Return (X, Y) of the center of cell containing provided text 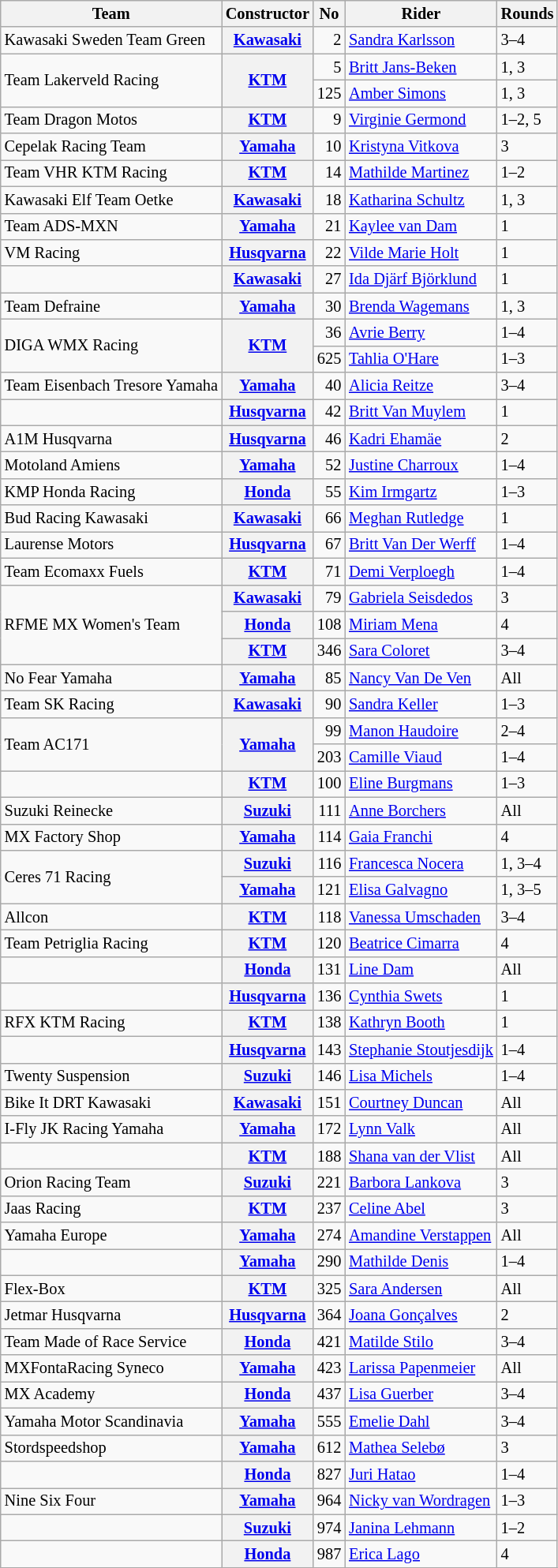
MXFontaRacing Syneco (111, 1368)
Britt Van Muylem (421, 412)
Kristyna Vitkova (421, 147)
21 (329, 226)
Francesca Nocera (421, 863)
964 (329, 1501)
555 (329, 1421)
22 (329, 253)
Rounds (527, 13)
Team Made of Race Service (111, 1342)
Team AC171 (111, 743)
437 (329, 1394)
Laurense Motors (111, 544)
Rider (421, 13)
Mathea Selebø (421, 1448)
143 (329, 1050)
Lisa Guerber (421, 1394)
Cepelak Racing Team (111, 147)
30 (329, 306)
Emelie Dahl (421, 1421)
MX Factory Shop (111, 837)
Meghan Rutledge (421, 518)
Avrie Berry (421, 332)
36 (329, 332)
Lynn Valk (421, 1129)
Joana Gonçalves (421, 1315)
52 (329, 465)
421 (329, 1342)
Vanessa Umschaden (421, 917)
1, 3–5 (527, 890)
100 (329, 784)
Justine Charroux (421, 465)
Orion Racing Team (111, 1182)
66 (329, 518)
Stordspeedshop (111, 1448)
10 (329, 147)
MX Academy (111, 1394)
625 (329, 359)
Kawasaki Sweden Team Green (111, 40)
131 (329, 970)
Kadri Ehamäe (421, 439)
346 (329, 651)
Yamaha Europe (111, 1236)
Lisa Michels (421, 1076)
116 (329, 863)
Team (111, 13)
Celine Abel (421, 1209)
Yamaha Motor Scandinavia (111, 1421)
Shana van der Vlist (421, 1156)
I-Fly JK Racing Yamaha (111, 1129)
Team VHR KTM Racing (111, 173)
Katharina Schultz (421, 200)
Bud Racing Kawasaki (111, 518)
Team Lakerveld Racing (111, 80)
5 (329, 67)
Courtney Duncan (421, 1102)
Erica Lago (421, 1554)
Team Eisenbach Tresore Yamaha (111, 386)
Amber Simons (421, 93)
Barbora Lankova (421, 1182)
118 (329, 917)
Demi Verploegh (421, 571)
146 (329, 1076)
67 (329, 544)
237 (329, 1209)
Suzuki Reinecke (111, 810)
Gabriela Seisdedos (421, 598)
121 (329, 890)
203 (329, 758)
Nicky van Wordragen (421, 1501)
827 (329, 1474)
274 (329, 1236)
18 (329, 200)
Larissa Papenmeier (421, 1368)
Manon Haudoire (421, 731)
Line Dam (421, 970)
Nancy Van De Ven (421, 678)
290 (329, 1262)
90 (329, 704)
Jetmar Husqvarna (111, 1315)
No (329, 13)
Stephanie Stoutjesdijk (421, 1050)
Motoland Amiens (111, 465)
Team Dragon Motos (111, 120)
Sara Coloret (421, 651)
108 (329, 624)
Cynthia Swets (421, 997)
DIGA WMX Racing (111, 346)
Team SK Racing (111, 704)
Ida Djärf Björklund (421, 279)
Amandine Verstappen (421, 1236)
987 (329, 1554)
114 (329, 837)
Anne Borchers (421, 810)
125 (329, 93)
Gaia Franchi (421, 837)
Sara Andersen (421, 1289)
Elisa Galvagno (421, 890)
Miriam Mena (421, 624)
172 (329, 1129)
151 (329, 1102)
Mathilde Martinez (421, 173)
71 (329, 571)
79 (329, 598)
Constructor (268, 13)
Kaylee van Dam (421, 226)
KMP Honda Racing (111, 492)
9 (329, 120)
2–4 (527, 731)
Janina Lehmann (421, 1528)
42 (329, 412)
Team ADS-MXN (111, 226)
612 (329, 1448)
138 (329, 1023)
Kathryn Booth (421, 1023)
Camille Viaud (421, 758)
Brenda Wagemans (421, 306)
Kim Irmgartz (421, 492)
RFME MX Women's Team (111, 625)
Ceres 71 Racing (111, 876)
85 (329, 678)
A1M Husqvarna (111, 439)
Alicia Reitze (421, 386)
RFX KTM Racing (111, 1023)
Jaas Racing (111, 1209)
Team Ecomaxx Fuels (111, 571)
Beatrice Cimarra (421, 943)
Vilde Marie Holt (421, 253)
364 (329, 1315)
Team Defraine (111, 306)
Flex-Box (111, 1289)
No Fear Yamaha (111, 678)
Sandra Keller (421, 704)
325 (329, 1289)
14 (329, 173)
55 (329, 492)
Twenty Suspension (111, 1076)
Team Petriglia Racing (111, 943)
221 (329, 1182)
Tahlia O'Hare (421, 359)
120 (329, 943)
974 (329, 1528)
VM Racing (111, 253)
423 (329, 1368)
99 (329, 731)
Kawasaki Elf Team Oetke (111, 200)
27 (329, 279)
Nine Six Four (111, 1501)
Matilde Stilo (421, 1342)
Bike It DRT Kawasaki (111, 1102)
188 (329, 1156)
Virginie Germond (421, 120)
40 (329, 386)
Britt Jans-Beken (421, 67)
1–2, 5 (527, 120)
Sandra Karlsson (421, 40)
136 (329, 997)
111 (329, 810)
Mathilde Denis (421, 1262)
1, 3–4 (527, 863)
Britt Van Der Werff (421, 544)
Eline Burgmans (421, 784)
Allcon (111, 917)
46 (329, 439)
Juri Hatao (421, 1474)
